For the text-containing cell, return its midpoint in [x, y] coordinate format. 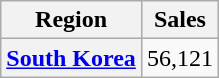
South Korea [72, 58]
Region [72, 20]
56,121 [180, 58]
Sales [180, 20]
